Pinpoint the cell where the given text exists, returning its [X, Y] midpoint coordinate. 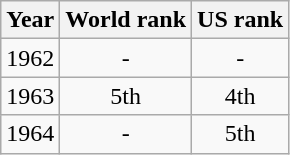
Year [30, 20]
World rank [126, 20]
1964 [30, 134]
1963 [30, 96]
US rank [240, 20]
1962 [30, 58]
4th [240, 96]
